Determine the [x, y] coordinate at the center of the cell enclosing the given text.  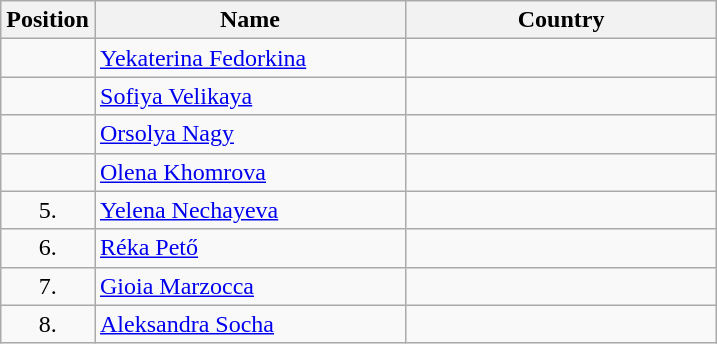
Orsolya Nagy [250, 134]
Position [48, 20]
8. [48, 324]
Olena Khomrova [250, 172]
Gioia Marzocca [250, 286]
Yelena Nechayeva [250, 210]
7. [48, 286]
Aleksandra Socha [250, 324]
Sofiya Velikaya [250, 96]
Réka Pető [250, 248]
Country [562, 20]
6. [48, 248]
Yekaterina Fedorkina [250, 58]
Name [250, 20]
5. [48, 210]
